Find where the given text appears and provide that cell's center as [X, Y] coordinate. 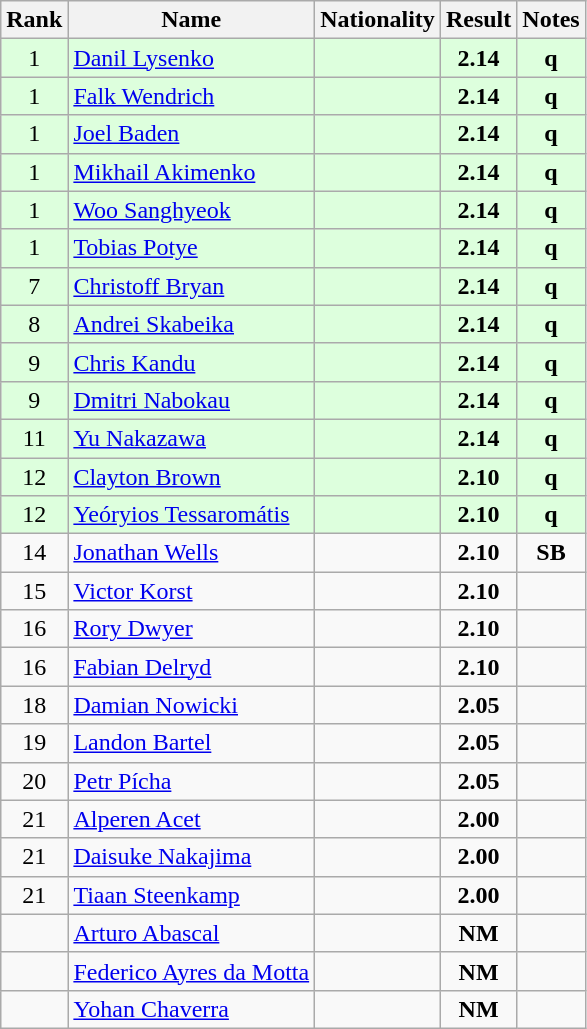
Petr Pícha [192, 781]
Fabian Delryd [192, 667]
Damian Nowicki [192, 705]
Chris Kandu [192, 362]
15 [34, 591]
Tiaan Steenkamp [192, 895]
20 [34, 781]
Yohan Chaverra [192, 1009]
Result [478, 20]
Clayton Brown [192, 477]
Landon Bartel [192, 743]
7 [34, 286]
Joel Baden [192, 134]
Tobias Potye [192, 248]
Falk Wendrich [192, 96]
19 [34, 743]
14 [34, 553]
Nationality [378, 20]
Andrei Skabeika [192, 324]
Daisuke Nakajima [192, 857]
Victor Korst [192, 591]
Rank [34, 20]
11 [34, 438]
8 [34, 324]
Yu Nakazawa [192, 438]
Danil Lysenko [192, 58]
Woo Sanghyeok [192, 210]
Yeóryios Tessaromátis [192, 515]
18 [34, 705]
Name [192, 20]
Rory Dwyer [192, 629]
Jonathan Wells [192, 553]
Christoff Bryan [192, 286]
SB [551, 553]
Dmitri Nabokau [192, 400]
Mikhail Akimenko [192, 172]
Federico Ayres da Motta [192, 971]
Alperen Acet [192, 819]
Arturo Abascal [192, 933]
Notes [551, 20]
